Search for the cell housing the specified text and yield its [x, y] center coordinate. 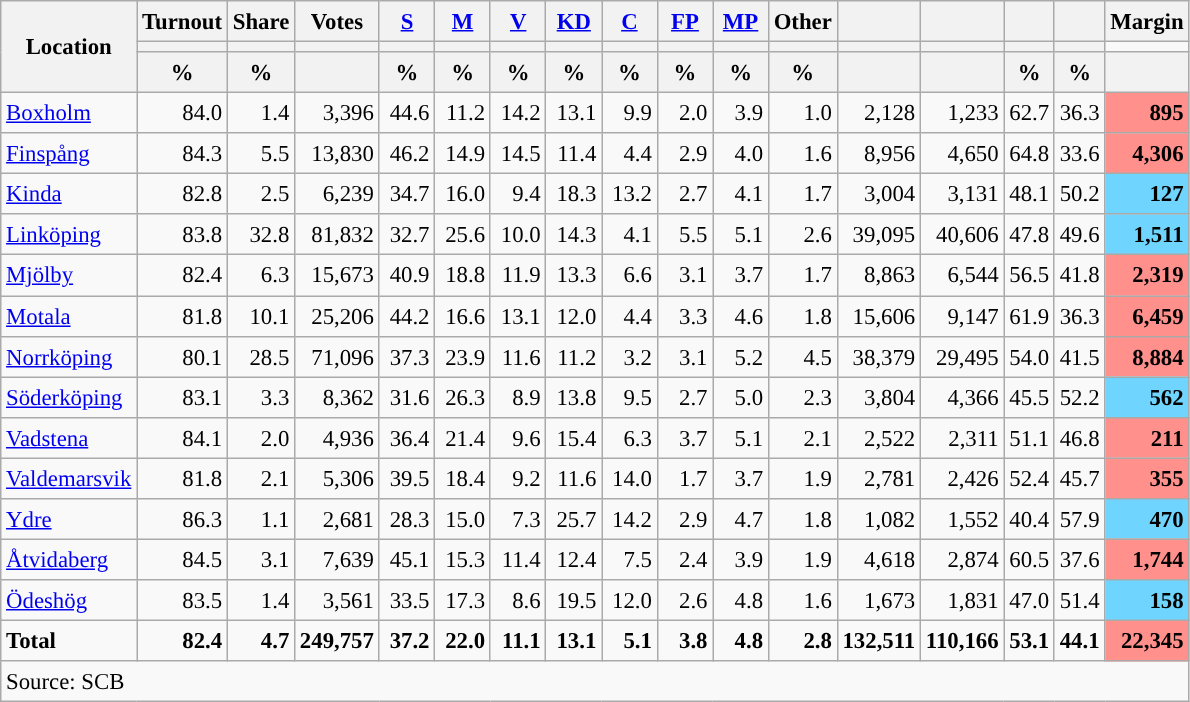
84.0 [182, 114]
Motala [69, 316]
51.1 [1029, 438]
9.2 [518, 478]
2.3 [802, 398]
6,239 [338, 194]
18.4 [463, 478]
Linköping [69, 234]
48.1 [1029, 194]
18.8 [463, 276]
110,166 [962, 640]
15,606 [878, 316]
22,345 [1147, 640]
Söderköping [69, 398]
8.6 [518, 600]
26.3 [463, 398]
25.6 [463, 234]
14.9 [463, 154]
49.6 [1079, 234]
Margin [1147, 22]
25,206 [338, 316]
1,744 [1147, 560]
46.8 [1079, 438]
57.9 [1079, 520]
22.0 [463, 640]
8,863 [878, 276]
Åtvidaberg [69, 560]
3.2 [630, 356]
29,495 [962, 356]
1.0 [802, 114]
6,544 [962, 276]
4,366 [962, 398]
15.4 [574, 438]
28.5 [260, 356]
2.5 [260, 194]
18.3 [574, 194]
11.9 [518, 276]
12.4 [574, 560]
Boxholm [69, 114]
M [463, 22]
47.8 [1029, 234]
84.5 [182, 560]
44.2 [407, 316]
14.5 [518, 154]
127 [1147, 194]
2.4 [685, 560]
FP [685, 22]
52.4 [1029, 478]
44.1 [1079, 640]
7.3 [518, 520]
46.2 [407, 154]
8,956 [878, 154]
1,831 [962, 600]
2,781 [878, 478]
39.5 [407, 478]
83.5 [182, 600]
562 [1147, 398]
470 [1147, 520]
53.1 [1029, 640]
4,936 [338, 438]
1.1 [260, 520]
41.5 [1079, 356]
355 [1147, 478]
13.3 [574, 276]
40,606 [962, 234]
Ydre [69, 520]
23.9 [463, 356]
31.6 [407, 398]
8,884 [1147, 356]
Other [802, 22]
2,874 [962, 560]
2,522 [878, 438]
37.3 [407, 356]
32.8 [260, 234]
2,311 [962, 438]
33.5 [407, 600]
10.1 [260, 316]
9,147 [962, 316]
MP [741, 22]
60.5 [1029, 560]
1,082 [878, 520]
51.4 [1079, 600]
S [407, 22]
33.6 [1079, 154]
Mjölby [69, 276]
15.3 [463, 560]
82.8 [182, 194]
25.7 [574, 520]
4,618 [878, 560]
9.5 [630, 398]
52.2 [1079, 398]
Kinda [69, 194]
54.0 [1029, 356]
15,673 [338, 276]
83.1 [182, 398]
5.0 [741, 398]
7.5 [630, 560]
19.5 [574, 600]
81,832 [338, 234]
1,233 [962, 114]
1,552 [962, 520]
2,426 [962, 478]
7,639 [338, 560]
37.2 [407, 640]
3,561 [338, 600]
37.6 [1079, 560]
71,096 [338, 356]
41.8 [1079, 276]
3,004 [878, 194]
2.8 [802, 640]
17.3 [463, 600]
8,362 [338, 398]
36.4 [407, 438]
4,306 [1147, 154]
44.6 [407, 114]
56.5 [1029, 276]
5.2 [741, 356]
50.2 [1079, 194]
3,804 [878, 398]
9.6 [518, 438]
10.0 [518, 234]
4,650 [962, 154]
32.7 [407, 234]
Total [69, 640]
6.6 [630, 276]
34.7 [407, 194]
2,319 [1147, 276]
Vadstena [69, 438]
61.9 [1029, 316]
86.3 [182, 520]
28.3 [407, 520]
38,379 [878, 356]
Norrköping [69, 356]
Votes [338, 22]
132,511 [878, 640]
6,459 [1147, 316]
39,095 [878, 234]
Finspång [69, 154]
1,673 [878, 600]
Source: SCB [595, 682]
8.9 [518, 398]
1,511 [1147, 234]
Location [69, 47]
16.6 [463, 316]
158 [1147, 600]
3.8 [685, 640]
895 [1147, 114]
9.9 [630, 114]
13.2 [630, 194]
13.8 [574, 398]
14.0 [630, 478]
45.5 [1029, 398]
4.5 [802, 356]
64.8 [1029, 154]
4.6 [741, 316]
62.7 [1029, 114]
2,128 [878, 114]
80.1 [182, 356]
Valdemarsvik [69, 478]
Ödeshög [69, 600]
47.0 [1029, 600]
2,681 [338, 520]
21.4 [463, 438]
KD [574, 22]
14.3 [574, 234]
249,757 [338, 640]
Share [260, 22]
5,306 [338, 478]
83.8 [182, 234]
V [518, 22]
9.4 [518, 194]
11.1 [518, 640]
16.0 [463, 194]
40.4 [1029, 520]
45.1 [407, 560]
C [630, 22]
13,830 [338, 154]
84.3 [182, 154]
211 [1147, 438]
4.0 [741, 154]
3,131 [962, 194]
15.0 [463, 520]
Turnout [182, 22]
40.9 [407, 276]
84.1 [182, 438]
3,396 [338, 114]
45.7 [1079, 478]
